Return [x, y] of the center of cell containing provided text 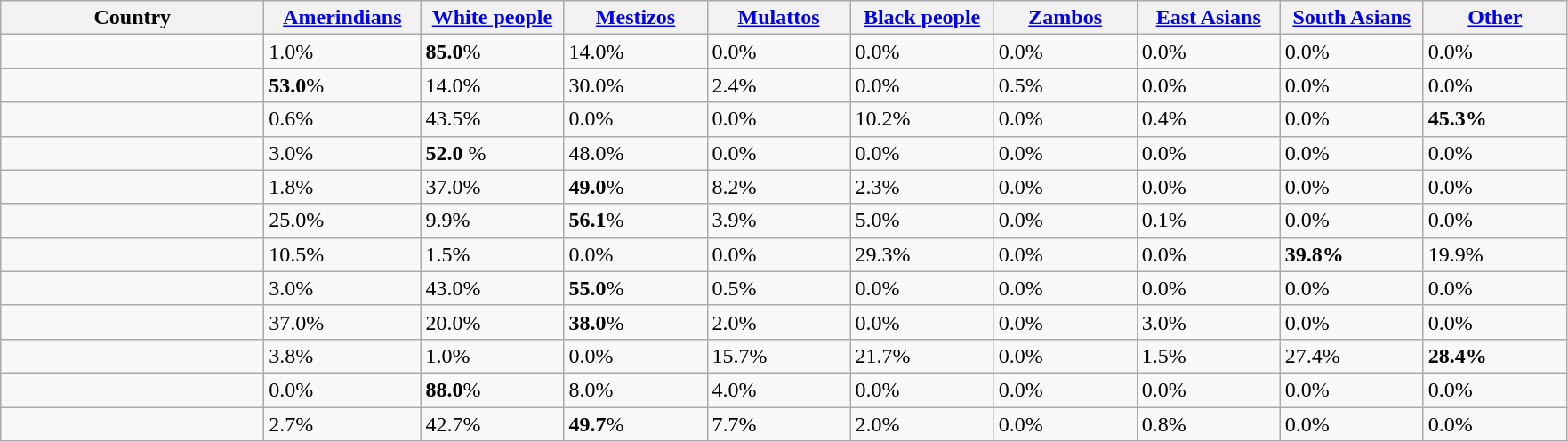
East Asians [1208, 18]
19.9% [1494, 254]
49.7% [635, 424]
South Asians [1352, 18]
43.5% [493, 119]
9.9% [493, 221]
Amerindians [342, 18]
2.3% [921, 187]
2.7% [342, 424]
53.0% [342, 85]
52.0 % [493, 153]
Black people [921, 18]
3.8% [342, 356]
39.8% [1352, 254]
5.0% [921, 221]
15.7% [779, 356]
88.0% [493, 390]
45.3% [1494, 119]
Country [133, 18]
10.2% [921, 119]
0.6% [342, 119]
21.7% [921, 356]
48.0% [635, 153]
38.0% [635, 322]
Mulattos [779, 18]
43.0% [493, 288]
56.1% [635, 221]
Other [1494, 18]
30.0% [635, 85]
0.4% [1208, 119]
25.0% [342, 221]
29.3% [921, 254]
20.0% [493, 322]
Zambos [1065, 18]
10.5% [342, 254]
42.7% [493, 424]
55.0% [635, 288]
3.9% [779, 221]
1.8% [342, 187]
Mestizos [635, 18]
0.1% [1208, 221]
85.0% [493, 52]
0.8% [1208, 424]
8.2% [779, 187]
8.0% [635, 390]
White people [493, 18]
7.7% [779, 424]
27.4% [1352, 356]
2.4% [779, 85]
28.4% [1494, 356]
4.0% [779, 390]
49.0% [635, 187]
